Return (x, y) of the center of cell containing provided text 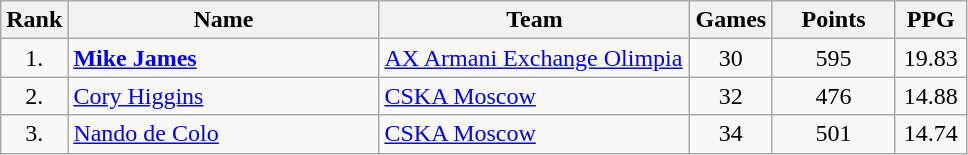
Cory Higgins (224, 96)
Name (224, 20)
2. (34, 96)
1. (34, 58)
32 (731, 96)
34 (731, 134)
AX Armani Exchange Olimpia (534, 58)
Games (731, 20)
Mike James (224, 58)
PPG (930, 20)
501 (834, 134)
19.83 (930, 58)
476 (834, 96)
Rank (34, 20)
Team (534, 20)
595 (834, 58)
30 (731, 58)
Points (834, 20)
3. (34, 134)
Nando de Colo (224, 134)
14.88 (930, 96)
14.74 (930, 134)
